Pinpoint the cell where the given text exists, returning its (X, Y) midpoint coordinate. 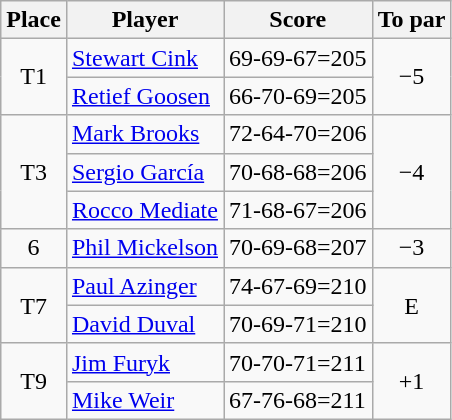
70-68-68=206 (298, 172)
Jim Furyk (144, 362)
Stewart Cink (144, 58)
To par (412, 20)
67-76-68=211 (298, 400)
Place (34, 20)
69-69-67=205 (298, 58)
+1 (412, 381)
Score (298, 20)
−4 (412, 172)
T1 (34, 77)
T7 (34, 305)
T9 (34, 381)
70-70-71=211 (298, 362)
E (412, 305)
Mark Brooks (144, 134)
T3 (34, 172)
Retief Goosen (144, 96)
72-64-70=206 (298, 134)
−3 (412, 248)
74-67-69=210 (298, 286)
70-69-68=207 (298, 248)
Phil Mickelson (144, 248)
70-69-71=210 (298, 324)
6 (34, 248)
Sergio García (144, 172)
Paul Azinger (144, 286)
Mike Weir (144, 400)
66-70-69=205 (298, 96)
Rocco Mediate (144, 210)
−5 (412, 77)
David Duval (144, 324)
71-68-67=206 (298, 210)
Player (144, 20)
